Capture the cell that displays the provided text and extract its (x, y) central coordinate. 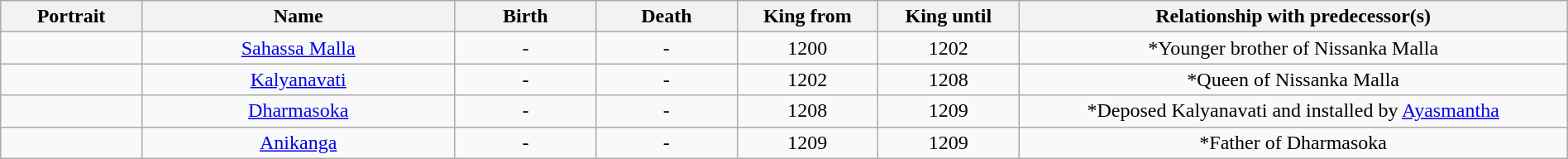
*Deposed Kalyanavati and installed by Ayasmantha (1293, 111)
Name (298, 17)
Anikanga (298, 142)
Kalyanavati (298, 79)
Dharmasoka (298, 111)
King from (807, 17)
1200 (807, 48)
Death (667, 17)
Birth (525, 17)
King until (949, 17)
*Father of Dharmasoka (1293, 142)
*Queen of Nissanka Malla (1293, 79)
*Younger brother of Nissanka Malla (1293, 48)
Portrait (71, 17)
Relationship with predecessor(s) (1293, 17)
Sahassa Malla (298, 48)
